Identify which cell holds the provided text, then report its [X, Y] central coordinate. 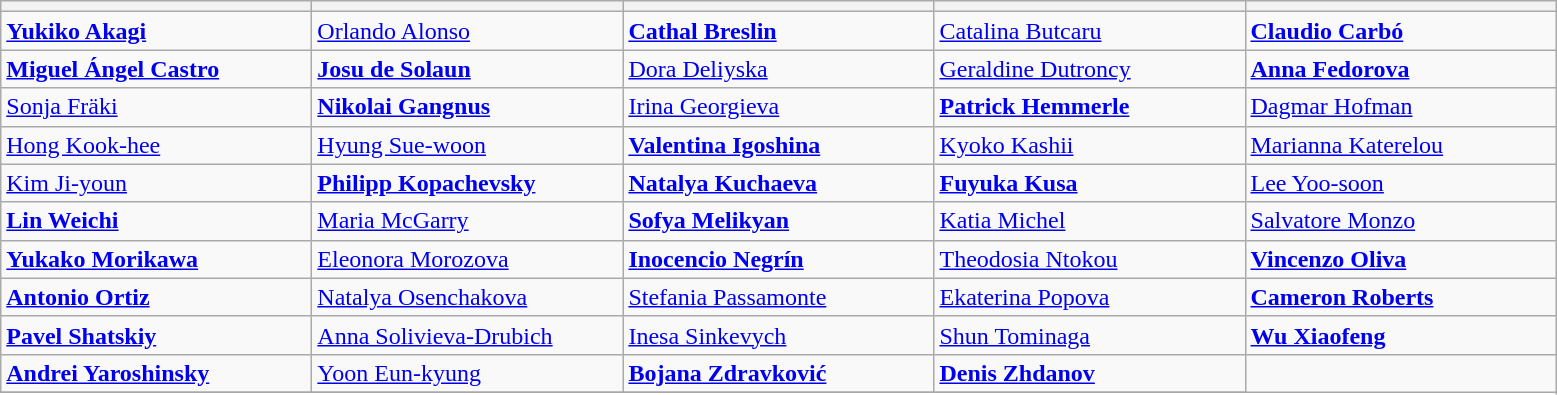
Cameron Roberts [1400, 297]
Philipp Kopachevsky [468, 183]
Anna Fedorova [1400, 69]
Fuyuka Kusa [1090, 183]
Natalya Osenchakova [468, 297]
Katia Michel [1090, 221]
Yoon Eun-kyung [468, 373]
Lin Weichi [156, 221]
Cathal Breslin [778, 31]
Maria McGarry [468, 221]
Salvatore Monzo [1400, 221]
Irina Georgieva [778, 107]
Marianna Katerelou [1400, 145]
Antonio Ortiz [156, 297]
Ekaterina Popova [1090, 297]
Dagmar Hofman [1400, 107]
Geraldine Dutroncy [1090, 69]
Pavel Shatskiy [156, 335]
Bojana Zdravković [778, 373]
Shun Tominaga [1090, 335]
Inocencio Negrín [778, 259]
Vincenzo Oliva [1400, 259]
Kyoko Kashii [1090, 145]
Inesa Sinkevych [778, 335]
Eleonora Morozova [468, 259]
Josu de Solaun [468, 69]
Yukako Morikawa [156, 259]
Anna Solivieva-Drubich [468, 335]
Sonja Fräki [156, 107]
Yukiko Akagi [156, 31]
Natalya Kuchaeva [778, 183]
Sofya Melikyan [778, 221]
Patrick Hemmerle [1090, 107]
Theodosia Ntokou [1090, 259]
Lee Yoo-soon [1400, 183]
Nikolai Gangnus [468, 107]
Miguel Ángel Castro [156, 69]
Hyung Sue-woon [468, 145]
Wu Xiaofeng [1400, 335]
Andrei Yaroshinsky [156, 373]
Catalina Butcaru [1090, 31]
Kim Ji-youn [156, 183]
Claudio Carbó [1400, 31]
Dora Deliyska [778, 69]
Valentina Igoshina [778, 145]
Hong Kook-hee [156, 145]
Orlando Alonso [468, 31]
Denis Zhdanov [1090, 373]
Stefania Passamonte [778, 297]
